Return the [X, Y] coordinate for the center point of the cell that contains the specified text.  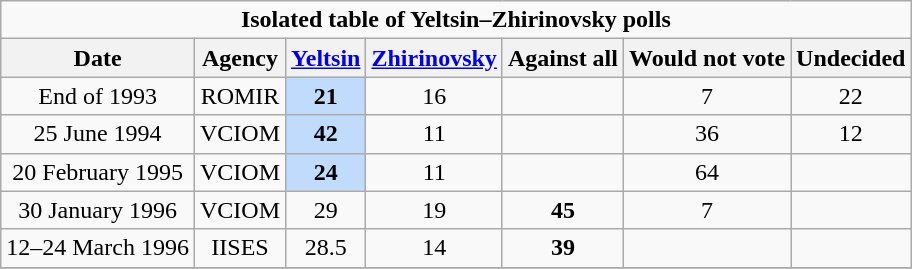
Against all [562, 58]
36 [706, 134]
12–24 March 1996 [98, 248]
45 [562, 210]
12 [851, 134]
25 June 1994 [98, 134]
Date [98, 58]
29 [326, 210]
64 [706, 172]
28.5 [326, 248]
Isolated table of Yeltsin–Zhirinovsky polls [456, 20]
End of 1993 [98, 96]
21 [326, 96]
39 [562, 248]
30 January 1996 [98, 210]
Yeltsin [326, 58]
16 [434, 96]
24 [326, 172]
Undecided [851, 58]
42 [326, 134]
Would not vote [706, 58]
Agency [240, 58]
ROMIR [240, 96]
20 February 1995 [98, 172]
Zhirinovsky [434, 58]
IISES [240, 248]
14 [434, 248]
22 [851, 96]
19 [434, 210]
